From the cell containing the given text, extract its center point as (X, Y) coordinate. 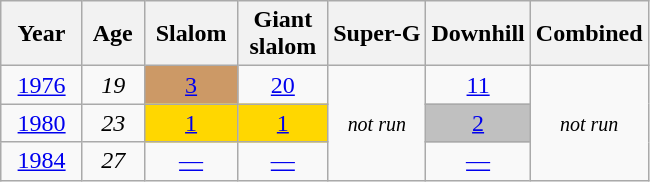
Slalom (191, 34)
Age (113, 34)
1984 (42, 161)
1976 (42, 85)
2 (478, 123)
Downhill (478, 34)
Combined (589, 34)
Super-G (377, 34)
19 (113, 85)
Giant slalom (283, 34)
1980 (42, 123)
20 (283, 85)
23 (113, 123)
3 (191, 85)
Year (42, 34)
11 (478, 85)
27 (113, 161)
